Return (x, y) of the center of cell containing provided text 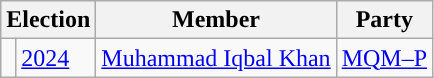
Party (384, 20)
Muhammad Iqbal Khan (216, 58)
Member (216, 20)
2024 (56, 58)
Election (48, 20)
MQM–P (384, 58)
